Scan for the cell matching the given text and deliver its [x, y] coordinate at center. 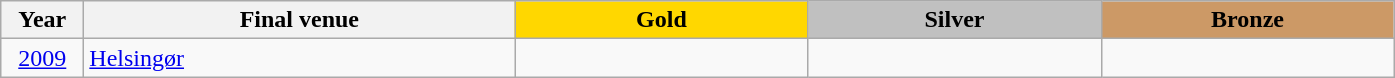
Silver [954, 20]
2009 [42, 58]
Gold [662, 20]
Final venue [300, 20]
Helsingør [300, 58]
Bronze [1248, 20]
Year [42, 20]
